Output the [X, Y] coordinate of the center of the cell containing the given text.  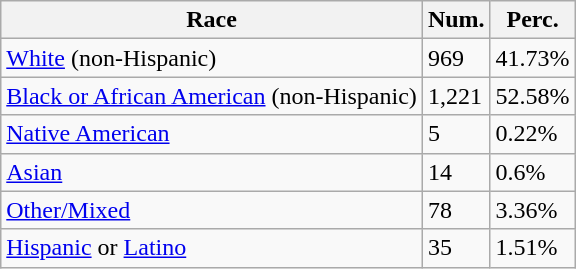
1,221 [456, 96]
0.22% [532, 134]
Hispanic or Latino [212, 248]
Num. [456, 20]
Perc. [532, 20]
1.51% [532, 248]
969 [456, 58]
Race [212, 20]
41.73% [532, 58]
White (non-Hispanic) [212, 58]
78 [456, 210]
Native American [212, 134]
Asian [212, 172]
14 [456, 172]
0.6% [532, 172]
52.58% [532, 96]
5 [456, 134]
3.36% [532, 210]
35 [456, 248]
Black or African American (non-Hispanic) [212, 96]
Other/Mixed [212, 210]
